Return the (x, y) coordinate for the center point of the cell that contains the specified text.  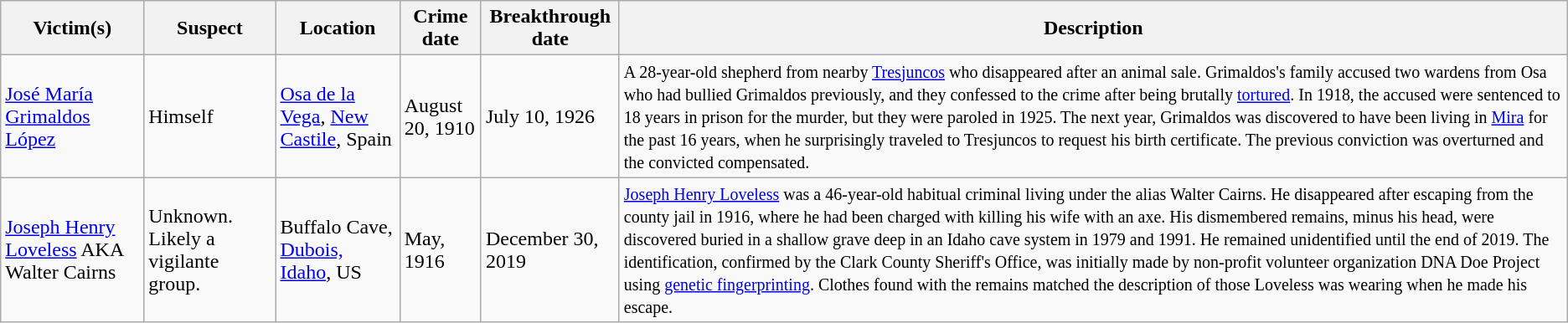
August 20, 1910 (441, 116)
Joseph Henry Loveless AKA Walter Cairns (72, 249)
Buffalo Cave, Dubois, Idaho, US (338, 249)
Osa de la Vega, New Castile, Spain (338, 116)
Himself (209, 116)
Description (1093, 28)
December 30, 2019 (549, 249)
José María Grimaldos López (72, 116)
Unknown. Likely a vigilante group. (209, 249)
July 10, 1926 (549, 116)
Crime date (441, 28)
Location (338, 28)
Breakthrough date (549, 28)
Suspect (209, 28)
Victim(s) (72, 28)
May, 1916 (441, 249)
